For the text-containing cell, return its midpoint in [x, y] coordinate format. 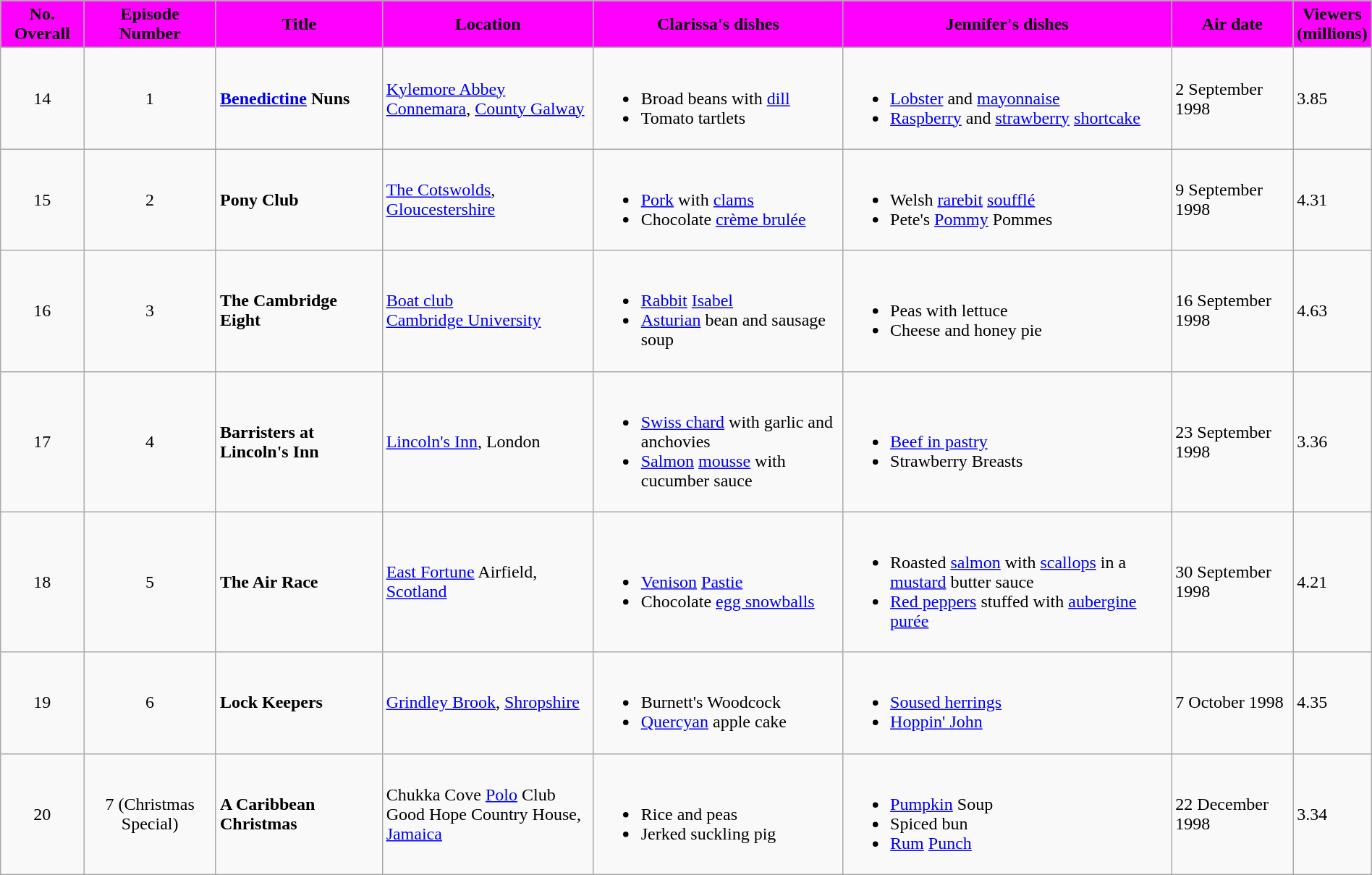
Lobster and mayonnaiseRaspberry and strawberry shortcake [1007, 98]
Grindley Brook, Shropshire [488, 703]
17 [42, 441]
Rabbit IsabelAsturian bean and sausage soup [718, 311]
Location [488, 25]
The Air Race [299, 582]
23 September 1998 [1232, 441]
Air date [1232, 25]
Pony Club [299, 200]
14 [42, 98]
Peas with lettuceCheese and honey pie [1007, 311]
6 [151, 703]
Venison PastieChocolate egg snowballs [718, 582]
20 [42, 813]
2 [151, 200]
Jennifer's dishes [1007, 25]
Beef in pastryStrawberry Breasts [1007, 441]
Boat clubCambridge University [488, 311]
3.34 [1332, 813]
Chukka Cove Polo ClubGood Hope Country House, Jamaica [488, 813]
3.85 [1332, 98]
16 September 1998 [1232, 311]
The Cotswolds, Gloucestershire [488, 200]
1 [151, 98]
4.35 [1332, 703]
22 December 1998 [1232, 813]
3 [151, 311]
Pork with clamsChocolate crème brulée [718, 200]
Pumpkin SoupSpiced bunRum Punch [1007, 813]
4 [151, 441]
Benedictine Nuns [299, 98]
A Caribbean Christmas [299, 813]
Welsh rarebit souffléPete's Pommy Pommes [1007, 200]
Burnett's WoodcockQuercyan apple cake [718, 703]
16 [42, 311]
Roasted salmon with scallops in a mustard butter sauceRed peppers stuffed with aubergine purée [1007, 582]
18 [42, 582]
19 [42, 703]
Barristers at Lincoln's Inn [299, 441]
No. Overall [42, 25]
2 September 1998 [1232, 98]
7 October 1998 [1232, 703]
30 September 1998 [1232, 582]
Viewers (millions) [1332, 25]
4.21 [1332, 582]
Title [299, 25]
Swiss chard with garlic and anchoviesSalmon mousse with cucumber sauce [718, 441]
Lock Keepers [299, 703]
Lincoln's Inn, London [488, 441]
9 September 1998 [1232, 200]
3.36 [1332, 441]
15 [42, 200]
Kylemore AbbeyConnemara, County Galway [488, 98]
4.31 [1332, 200]
East Fortune Airfield, Scotland [488, 582]
Clarissa's dishes [718, 25]
Soused herringsHoppin' John [1007, 703]
Episode Number [151, 25]
5 [151, 582]
4.63 [1332, 311]
Rice and peasJerked suckling pig [718, 813]
7 (Christmas Special) [151, 813]
Broad beans with dillTomato tartlets [718, 98]
The Cambridge Eight [299, 311]
